Return [x, y] of the center of cell containing provided text 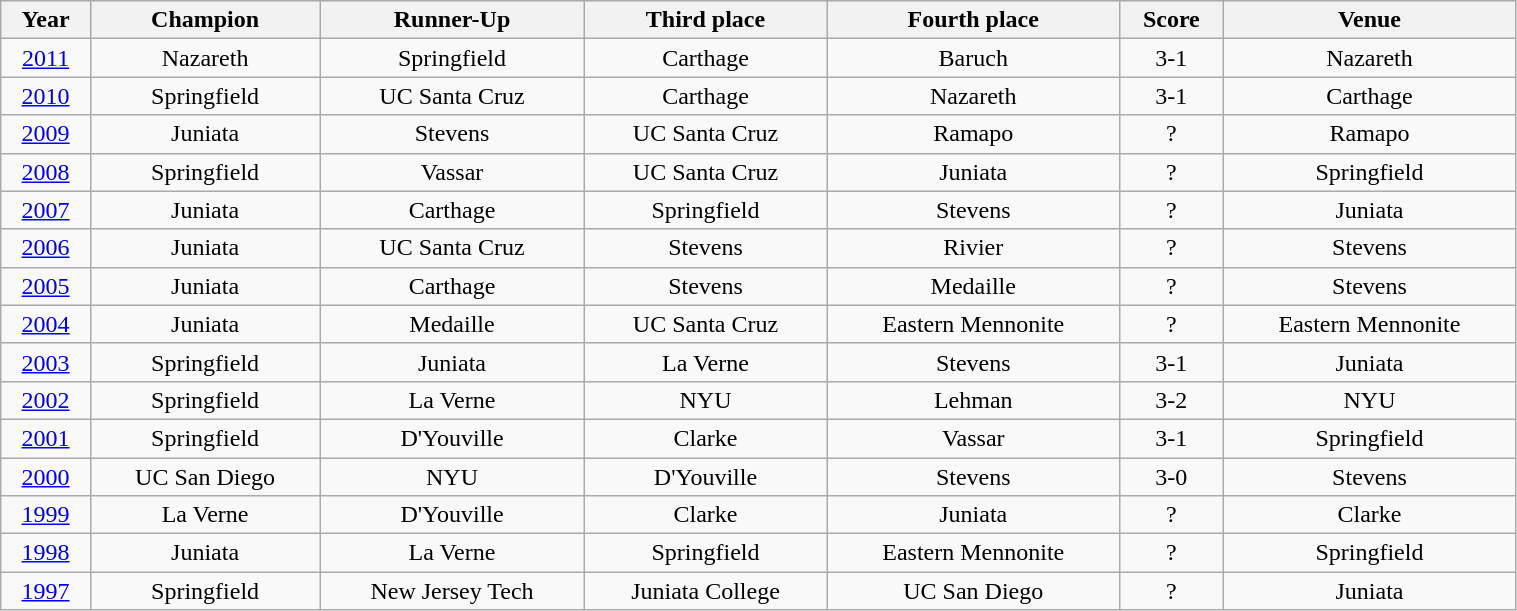
3-2 [1172, 400]
Lehman [974, 400]
3-0 [1172, 477]
2006 [46, 248]
2000 [46, 477]
Juniata College [705, 591]
1997 [46, 591]
2007 [46, 210]
Third place [705, 20]
Venue [1370, 20]
Year [46, 20]
2004 [46, 324]
Runner-Up [452, 20]
2005 [46, 286]
2003 [46, 362]
2010 [46, 96]
1998 [46, 553]
Rivier [974, 248]
2009 [46, 134]
1999 [46, 515]
New Jersey Tech [452, 591]
2011 [46, 58]
Fourth place [974, 20]
Champion [204, 20]
2008 [46, 172]
Score [1172, 20]
2001 [46, 438]
2002 [46, 400]
Baruch [974, 58]
